Identify which cell holds the provided text, then report its [x, y] central coordinate. 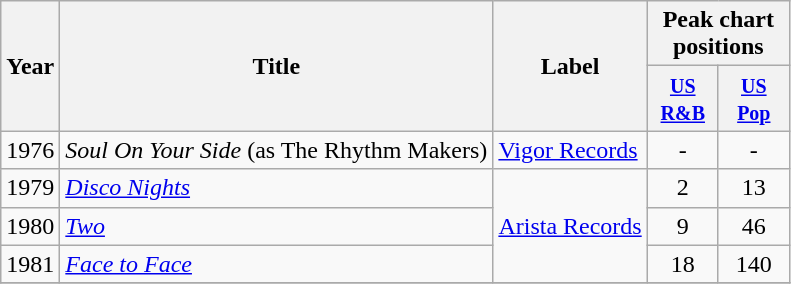
US R&B [682, 98]
1981 [30, 264]
1979 [30, 188]
Vigor Records [570, 150]
1980 [30, 226]
9 [682, 226]
Peak chart positions [718, 34]
1976 [30, 150]
140 [754, 264]
2 [682, 188]
Soul On Your Side (as The Rhythm Makers) [276, 150]
Title [276, 66]
46 [754, 226]
Disco Nights [276, 188]
Two [276, 226]
US Pop [754, 98]
Arista Records [570, 226]
Face to Face [276, 264]
18 [682, 264]
Label [570, 66]
13 [754, 188]
Year [30, 66]
